Extract the [X, Y] coordinate from the center of the cell holding the provided text.  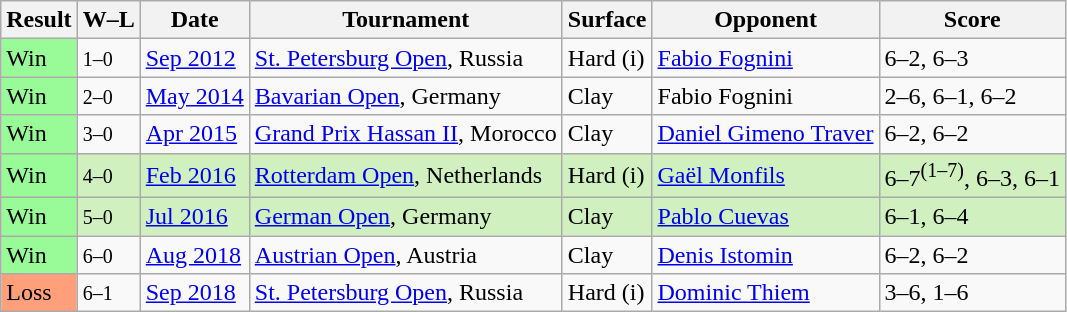
6–2, 6–3 [972, 58]
2–6, 6–1, 6–2 [972, 96]
Sep 2018 [194, 293]
6–0 [108, 255]
Bavarian Open, Germany [406, 96]
Denis Istomin [766, 255]
Surface [607, 20]
1–0 [108, 58]
Sep 2012 [194, 58]
Austrian Open, Austria [406, 255]
Pablo Cuevas [766, 217]
6–1, 6–4 [972, 217]
Tournament [406, 20]
3–0 [108, 134]
Gaël Monfils [766, 176]
2–0 [108, 96]
May 2014 [194, 96]
5–0 [108, 217]
Score [972, 20]
Date [194, 20]
Opponent [766, 20]
3–6, 1–6 [972, 293]
Apr 2015 [194, 134]
6–1 [108, 293]
Dominic Thiem [766, 293]
German Open, Germany [406, 217]
6–7(1–7), 6–3, 6–1 [972, 176]
Aug 2018 [194, 255]
Rotterdam Open, Netherlands [406, 176]
W–L [108, 20]
4–0 [108, 176]
Loss [39, 293]
Daniel Gimeno Traver [766, 134]
Result [39, 20]
Feb 2016 [194, 176]
Grand Prix Hassan II, Morocco [406, 134]
Jul 2016 [194, 217]
